Locate the cell with the specified text and output its [X, Y] center coordinate. 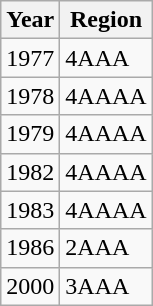
2000 [30, 286]
2AAA [106, 248]
4AAA [106, 58]
1979 [30, 134]
Year [30, 20]
Region [106, 20]
1983 [30, 210]
1982 [30, 172]
1977 [30, 58]
3AAA [106, 286]
1978 [30, 96]
1986 [30, 248]
